Identify which cell holds the provided text, then report its [X, Y] central coordinate. 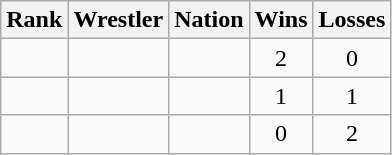
Wrestler [118, 20]
Nation [209, 20]
Wins [281, 20]
Rank [34, 20]
Losses [352, 20]
